Return the (X, Y) coordinate for the center point of the cell that contains the specified text.  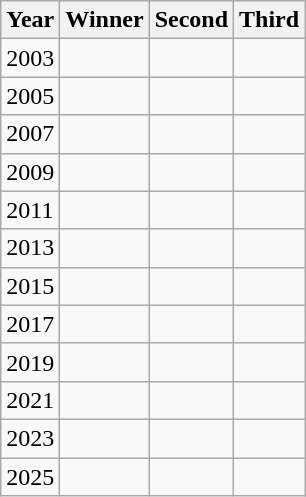
2019 (30, 362)
2011 (30, 210)
2025 (30, 477)
Second (191, 20)
2005 (30, 96)
2021 (30, 400)
2007 (30, 134)
2013 (30, 248)
2009 (30, 172)
2015 (30, 286)
Year (30, 20)
2023 (30, 438)
2003 (30, 58)
Winner (104, 20)
Third (270, 20)
2017 (30, 324)
